From the cell containing the given text, extract its center point as (X, Y) coordinate. 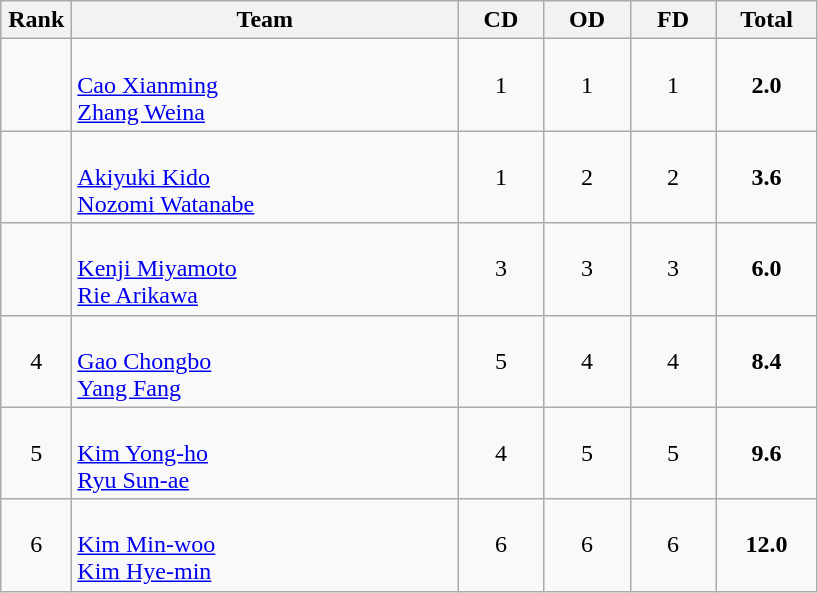
Team (265, 20)
Gao ChongboYang Fang (265, 361)
2.0 (766, 85)
9.6 (766, 453)
Total (766, 20)
Cao XianmingZhang Weina (265, 85)
Kim Yong-hoRyu Sun-ae (265, 453)
Akiyuki KidoNozomi Watanabe (265, 177)
Rank (36, 20)
CD (501, 20)
12.0 (766, 545)
FD (673, 20)
Kim Min-wooKim Hye-min (265, 545)
6.0 (766, 269)
8.4 (766, 361)
Kenji MiyamotoRie Arikawa (265, 269)
3.6 (766, 177)
OD (587, 20)
